Capture the cell that displays the provided text and extract its [x, y] central coordinate. 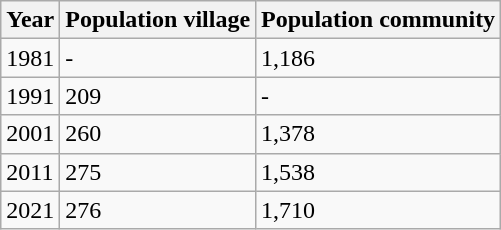
Population village [158, 20]
1,710 [378, 210]
276 [158, 210]
1,378 [378, 134]
260 [158, 134]
2001 [30, 134]
1991 [30, 96]
1981 [30, 58]
1,538 [378, 172]
1,186 [378, 58]
2021 [30, 210]
Year [30, 20]
209 [158, 96]
2011 [30, 172]
275 [158, 172]
Population community [378, 20]
